From the cell containing the given text, extract its center point as [x, y] coordinate. 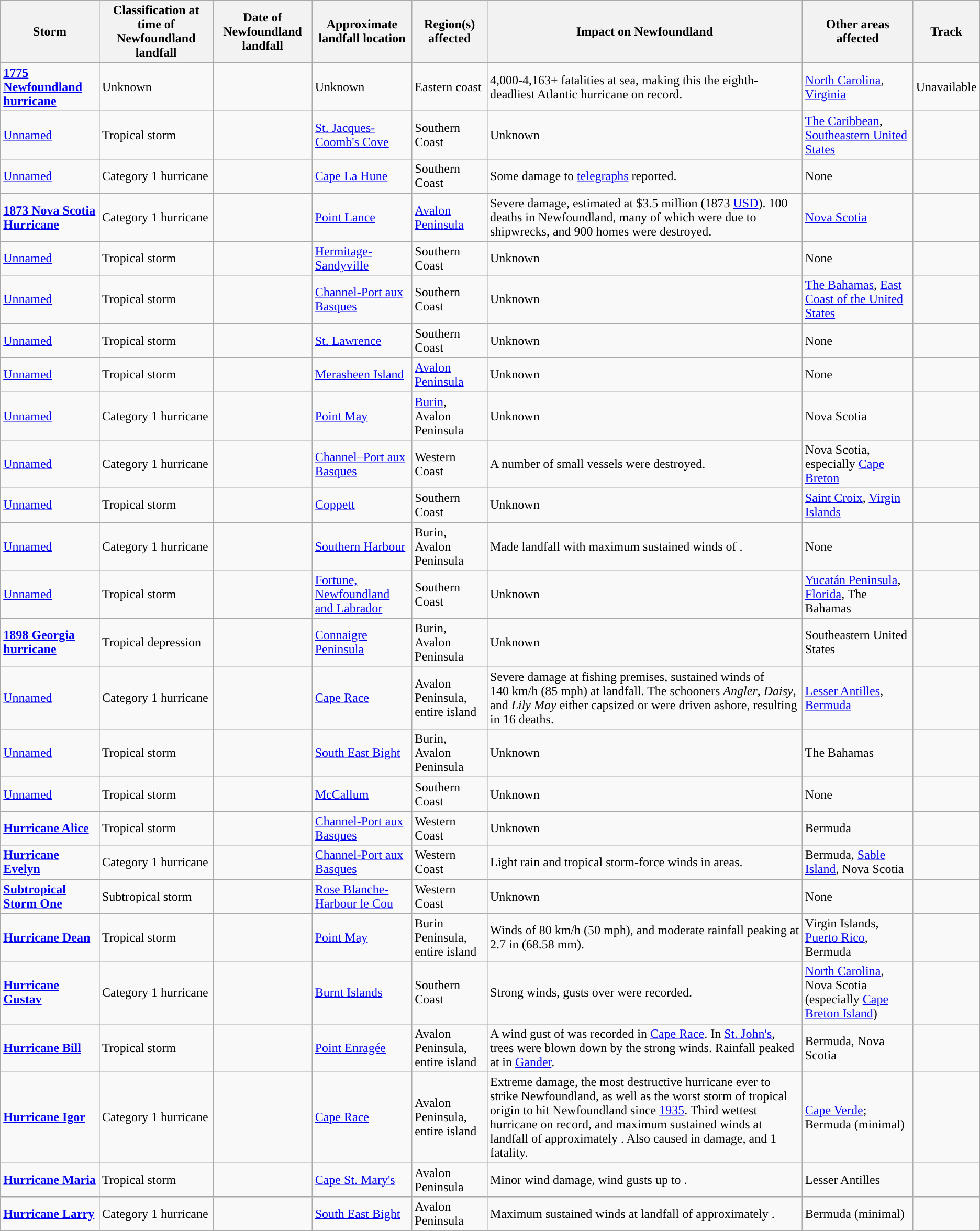
McCallum [362, 794]
The Bahamas, East Coast of the United States [857, 299]
1898 Georgia hurricane [50, 643]
Rose Blanche-Harbour le Cou [362, 896]
North Carolina, Virginia [857, 87]
Maximum sustained winds at landfall of approximately . [644, 1213]
Bermuda, Sable Island, Nova Scotia [857, 863]
St. Jacques-Coomb's Cove [362, 135]
Minor wind damage, wind gusts up to . [644, 1180]
The Caribbean, Southeastern United States [857, 135]
Eastern coast [450, 87]
1775 Newfoundland hurricane [50, 87]
Hurricane Alice [50, 828]
A wind gust of was recorded in Cape Race. In St. John's, trees were blown down by the strong winds. Rainfall peaked at in Gander. [644, 1048]
Cape Verde; Bermuda (minimal) [857, 1117]
Unavailable [946, 87]
Southern Harbour [362, 546]
Severe damage, estimated at $3.5 million (1873 USD). 100 deaths in Newfoundland, many of which were due to shipwrecks, and 900 homes were destroyed. [644, 217]
Bermuda, Nova Scotia [857, 1048]
Point Enragée [362, 1048]
1873 Nova Scotia Hurricane [50, 217]
Hurricane Dean [50, 937]
Hurricane Gustav [50, 992]
Point Lance [362, 217]
Nova Scotia, especially Cape Breton [857, 464]
A number of small vessels were destroyed. [644, 464]
Southeastern United States [857, 643]
Region(s) affected [450, 31]
Approximate landfall location [362, 31]
Cape St. Mary's [362, 1180]
Fortune, Newfoundland and Labrador [362, 595]
Virgin Islands, Puerto Rico, Bermuda [857, 937]
Hurricane Larry [50, 1213]
Bermuda [857, 828]
Saint Croix, Virgin Islands [857, 505]
Merasheen Island [362, 375]
Light rain and tropical storm-force winds in areas. [644, 863]
Tropical depression [156, 643]
Burin Peninsula, entire island [450, 937]
Other areas affected [857, 31]
Subtropical storm [156, 896]
Connaigre Peninsula [362, 643]
Made landfall with maximum sustained winds of . [644, 546]
Lesser Antilles [857, 1180]
North Carolina, Nova Scotia (especially Cape Breton Island) [857, 992]
Yucatán Peninsula, Florida, The Bahamas [857, 595]
Hurricane Maria [50, 1180]
Cape La Hune [362, 176]
Hurricane Evelyn [50, 863]
Date of Newfoundland landfall [263, 31]
Lesser Antilles, Bermuda [857, 698]
St. Lawrence [362, 340]
Subtropical Storm One [50, 896]
The Bahamas [857, 753]
Winds of 80 km/h (50 mph), and moderate rainfall peaking at 2.7 in (68.58 mm). [644, 937]
Classification at time of Newfoundland landfall [156, 31]
Track [946, 31]
Burnt Islands [362, 992]
Impact on Newfoundland [644, 31]
Hurricane Igor [50, 1117]
Hermitage-Sandyville [362, 259]
Strong winds, gusts over were recorded. [644, 992]
Channel–Port aux Basques [362, 464]
Hurricane Bill [50, 1048]
Bermuda (minimal) [857, 1213]
Coppett [362, 505]
Storm [50, 31]
Some damage to telegraphs reported. [644, 176]
4,000-4,163+ fatalities at sea, making this the eighth-deadliest Atlantic hurricane on record. [644, 87]
